Find where the given text appears and provide that cell's center as [X, Y] coordinate. 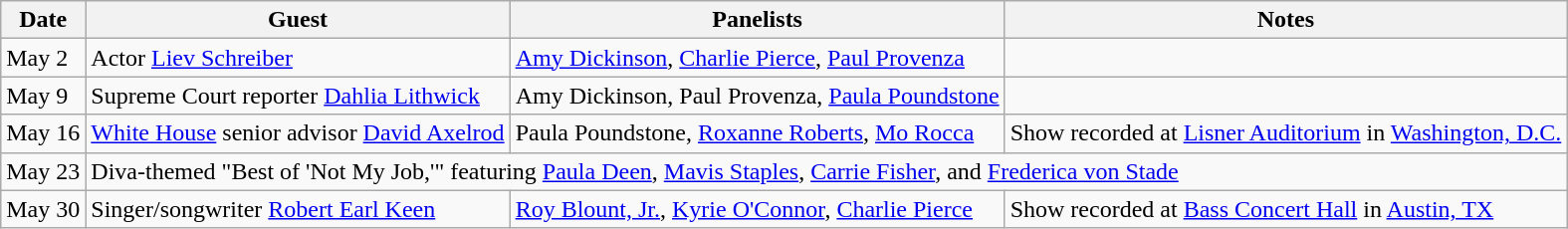
Guest [298, 20]
Show recorded at Bass Concert Hall in Austin, TX [1286, 209]
Actor Liev Schreiber [298, 58]
White House senior advisor David Axelrod [298, 133]
Diva-themed "Best of 'Not My Job,'" featuring Paula Deen, Mavis Staples, Carrie Fisher, and Frederica von Stade [826, 171]
Notes [1286, 20]
Roy Blount, Jr., Kyrie O'Connor, Charlie Pierce [757, 209]
Date [44, 20]
Panelists [757, 20]
Supreme Court reporter Dahlia Lithwick [298, 96]
May 2 [44, 58]
May 23 [44, 171]
Amy Dickinson, Charlie Pierce, Paul Provenza [757, 58]
Amy Dickinson, Paul Provenza, Paula Poundstone [757, 96]
May 16 [44, 133]
May 30 [44, 209]
Show recorded at Lisner Auditorium in Washington, D.C. [1286, 133]
May 9 [44, 96]
Singer/songwriter Robert Earl Keen [298, 209]
Paula Poundstone, Roxanne Roberts, Mo Rocca [757, 133]
